Determine the (X, Y) coordinate at the center of the cell enclosing the given text.  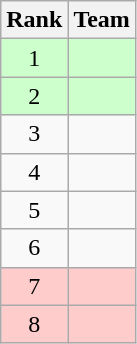
8 (34, 324)
3 (34, 134)
6 (34, 248)
1 (34, 58)
Team (102, 20)
Rank (34, 20)
4 (34, 172)
2 (34, 96)
7 (34, 286)
5 (34, 210)
